Find where the given text appears and provide that cell's center as (x, y) coordinate. 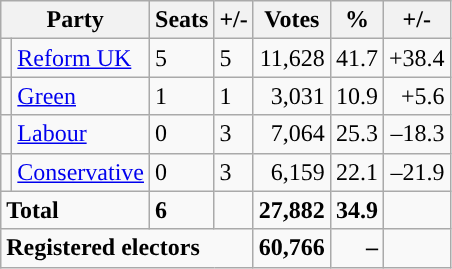
41.7 (356, 58)
– (356, 248)
Green (81, 96)
10.9 (356, 96)
Reform UK (81, 58)
% (356, 20)
–18.3 (416, 134)
60,766 (292, 248)
6 (182, 210)
+38.4 (416, 58)
22.1 (356, 172)
Total (76, 210)
Votes (292, 20)
3,031 (292, 96)
+5.6 (416, 96)
34.9 (356, 210)
Labour (81, 134)
27,882 (292, 210)
–21.9 (416, 172)
Registered electors (128, 248)
11,628 (292, 58)
Seats (182, 20)
Conservative (81, 172)
6,159 (292, 172)
25.3 (356, 134)
7,064 (292, 134)
Party (76, 20)
